Output the (x, y) coordinate of the center of the cell containing the given text.  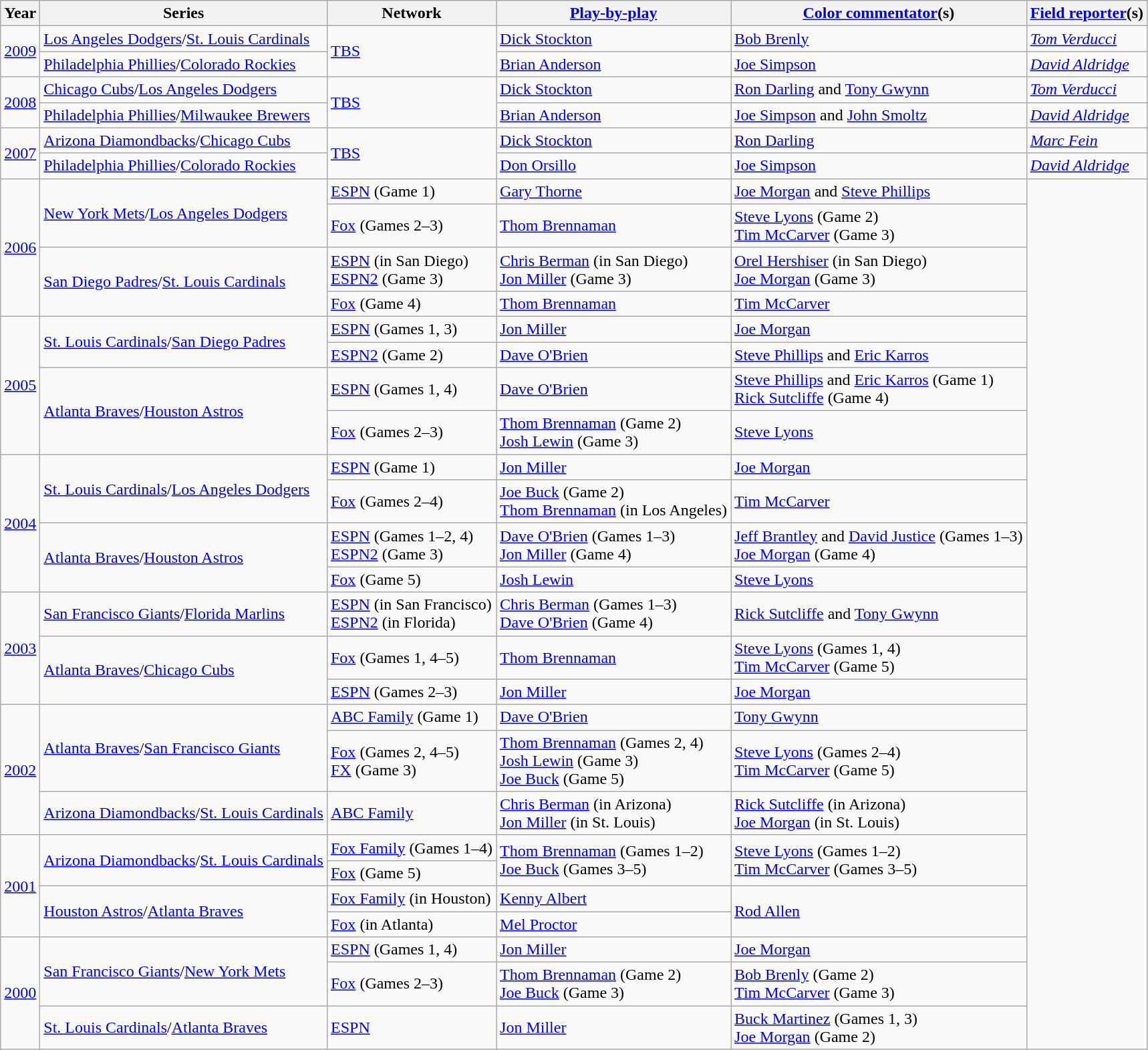
Arizona Diamondbacks/Chicago Cubs (184, 140)
Joe Buck (Game 2)Thom Brennaman (in Los Angeles) (613, 501)
Chicago Cubs/Los Angeles Dodgers (184, 90)
Chris Berman (in Arizona)Jon Miller (in St. Louis) (613, 813)
San Francisco Giants/New York Mets (184, 972)
St. Louis Cardinals/San Diego Padres (184, 342)
ESPN (Games 2–3) (412, 692)
Fox (in Atlanta) (412, 924)
Fox (Games 2, 4–5)FX (Game 3) (412, 761)
Orel Hershiser (in San Diego)Joe Morgan (Game 3) (879, 269)
Joe Morgan and Steve Phillips (879, 191)
San Francisco Giants/Florida Marlins (184, 614)
Play-by-play (613, 13)
ESPN (in San Francisco)ESPN2 (in Florida) (412, 614)
New York Mets/Los Angeles Dodgers (184, 213)
ESPN (in San Diego)ESPN2 (Game 3) (412, 269)
2006 (20, 247)
Ron Darling (879, 140)
Fox Family (in Houston) (412, 898)
Steve Lyons (Game 2)Tim McCarver (Game 3) (879, 226)
2002 (20, 770)
ESPN (Games 1–2, 4)ESPN2 (Game 3) (412, 545)
Steve Phillips and Eric Karros (Game 1)Rick Sutcliffe (Game 4) (879, 389)
Rick Sutcliffe (in Arizona)Joe Morgan (in St. Louis) (879, 813)
Josh Lewin (613, 579)
Fox Family (Games 1–4) (412, 847)
Steve Phillips and Eric Karros (879, 355)
Rod Allen (879, 911)
Color commentator(s) (879, 13)
ESPN2 (Game 2) (412, 355)
Joe Simpson and John Smoltz (879, 115)
Philadelphia Phillies/Milwaukee Brewers (184, 115)
2007 (20, 153)
Los Angeles Dodgers/St. Louis Cardinals (184, 39)
Fox (Game 4) (412, 303)
Marc Fein (1087, 140)
Tony Gwynn (879, 717)
Chris Berman (Games 1–3)Dave O'Brien (Game 4) (613, 614)
Jeff Brantley and David Justice (Games 1–3)Joe Morgan (Game 4) (879, 545)
Buck Martinez (Games 1, 3)Joe Morgan (Game 2) (879, 1028)
Kenny Albert (613, 898)
2001 (20, 886)
Thom Brennaman (Game 2)Josh Lewin (Game 3) (613, 433)
Fox (Games 2–4) (412, 501)
Thom Brennaman (Games 1–2)Joe Buck (Games 3–5) (613, 860)
Gary Thorne (613, 191)
Thom Brennaman (Games 2, 4)Josh Lewin (Game 3)Joe Buck (Game 5) (613, 761)
2003 (20, 648)
Year (20, 13)
Atlanta Braves/San Francisco Giants (184, 748)
2000 (20, 993)
Houston Astros/Atlanta Braves (184, 911)
ESPN (412, 1028)
2005 (20, 385)
St. Louis Cardinals/Los Angeles Dodgers (184, 489)
Chris Berman (in San Diego)Jon Miller (Game 3) (613, 269)
Dave O'Brien (Games 1–3)Jon Miller (Game 4) (613, 545)
Field reporter(s) (1087, 13)
San Diego Padres/St. Louis Cardinals (184, 282)
Fox (Games 1, 4–5) (412, 658)
Ron Darling and Tony Gwynn (879, 90)
Bob Brenly (Game 2)Tim McCarver (Game 3) (879, 984)
Steve Lyons (Games 2–4)Tim McCarver (Game 5) (879, 761)
Don Orsillo (613, 166)
ABC Family (Game 1) (412, 717)
Network (412, 13)
Thom Brennaman (Game 2)Joe Buck (Game 3) (613, 984)
2004 (20, 523)
Steve Lyons (Games 1–2)Tim McCarver (Games 3–5) (879, 860)
Rick Sutcliffe and Tony Gwynn (879, 614)
ABC Family (412, 813)
Atlanta Braves/Chicago Cubs (184, 670)
Mel Proctor (613, 924)
2008 (20, 102)
St. Louis Cardinals/Atlanta Braves (184, 1028)
Series (184, 13)
Steve Lyons (Games 1, 4)Tim McCarver (Game 5) (879, 658)
2009 (20, 51)
Bob Brenly (879, 39)
ESPN (Games 1, 3) (412, 329)
